Determine the (x, y) coordinate at the center of the cell enclosing the given text.  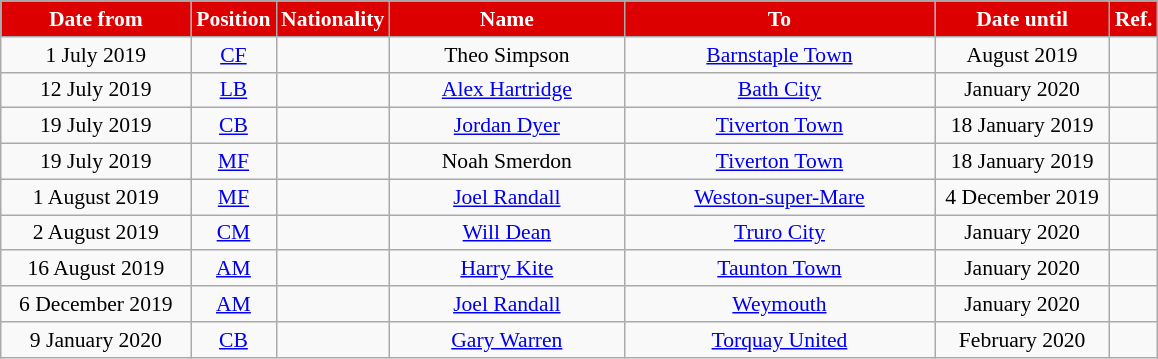
Theo Simpson (506, 55)
Noah Smerdon (506, 162)
Nationality (332, 19)
Torquay United (779, 340)
To (779, 19)
Date until (1022, 19)
9 January 2020 (96, 340)
Weston-super-Mare (779, 197)
Barnstaple Town (779, 55)
CF (234, 55)
Ref. (1134, 19)
CM (234, 233)
Position (234, 19)
1 August 2019 (96, 197)
16 August 2019 (96, 269)
August 2019 (1022, 55)
Date from (96, 19)
LB (234, 90)
Bath City (779, 90)
6 December 2019 (96, 304)
Alex Hartridge (506, 90)
2 August 2019 (96, 233)
12 July 2019 (96, 90)
Gary Warren (506, 340)
Truro City (779, 233)
Jordan Dyer (506, 126)
Will Dean (506, 233)
Name (506, 19)
February 2020 (1022, 340)
Weymouth (779, 304)
Harry Kite (506, 269)
1 July 2019 (96, 55)
Taunton Town (779, 269)
4 December 2019 (1022, 197)
